Capture the cell that displays the provided text and extract its (X, Y) central coordinate. 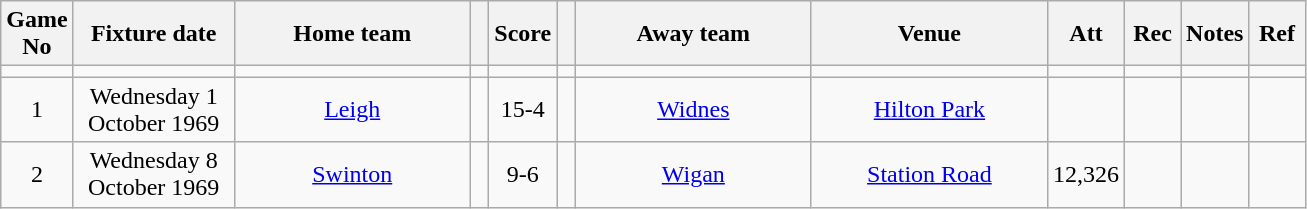
Game No (37, 34)
Leigh (352, 110)
2 (37, 174)
Ref (1277, 34)
Att (1086, 34)
9-6 (523, 174)
Wigan (693, 174)
Home team (352, 34)
12,326 (1086, 174)
15-4 (523, 110)
Notes (1215, 34)
Score (523, 34)
Widnes (693, 110)
Venue (929, 34)
Fixture date (154, 34)
Wednesday 8 October 1969 (154, 174)
Rec (1153, 34)
1 (37, 110)
Station Road (929, 174)
Wednesday 1 October 1969 (154, 110)
Swinton (352, 174)
Away team (693, 34)
Hilton Park (929, 110)
